Search for the cell housing the specified text and yield its (X, Y) center coordinate. 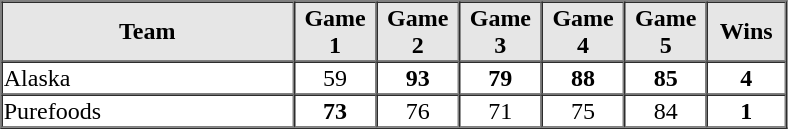
88 (584, 78)
Wins (746, 32)
Alaska (148, 78)
Game 5 (666, 32)
93 (418, 78)
Purefoods (148, 110)
85 (666, 78)
4 (746, 78)
73 (336, 110)
75 (584, 110)
1 (746, 110)
Team (148, 32)
76 (418, 110)
79 (500, 78)
59 (336, 78)
Game 2 (418, 32)
Game 3 (500, 32)
84 (666, 110)
Game 1 (336, 32)
Game 4 (584, 32)
71 (500, 110)
